For the text-containing cell, return its midpoint in [x, y] coordinate format. 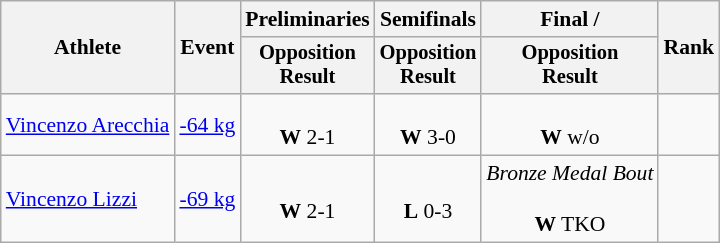
Vincenzo Arecchia [88, 124]
W w/o [570, 124]
Vincenzo Lizzi [88, 200]
W 3-0 [428, 124]
Final / [570, 19]
Semifinals [428, 19]
Preliminaries [307, 19]
-64 kg [207, 124]
Bronze Medal Bout W TKO [570, 200]
Event [207, 48]
-69 kg [207, 200]
Athlete [88, 48]
L 0-3 [428, 200]
Rank [688, 48]
